Pinpoint the cell where the given text exists, returning its (x, y) midpoint coordinate. 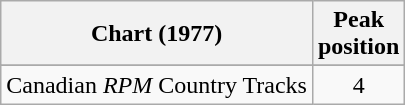
Chart (1977) (157, 34)
Canadian RPM Country Tracks (157, 85)
Peakposition (358, 34)
4 (358, 85)
